Output the [X, Y] coordinate of the center of the cell containing the given text.  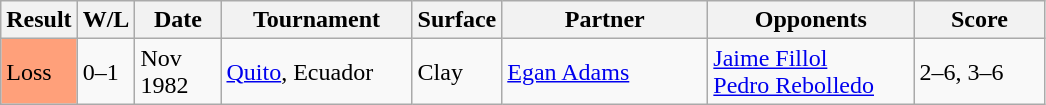
Quito, Ecuador [316, 72]
Loss [39, 72]
2–6, 3–6 [980, 72]
Tournament [316, 20]
Nov 1982 [178, 72]
Result [39, 20]
W/L [106, 20]
Opponents [811, 20]
Clay [457, 72]
Surface [457, 20]
Egan Adams [605, 72]
Partner [605, 20]
Score [980, 20]
Date [178, 20]
Jaime Fillol Pedro Rebolledo [811, 72]
0–1 [106, 72]
